For the text-containing cell, return its midpoint in (x, y) coordinate format. 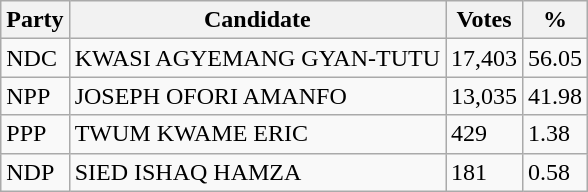
KWASI AGYEMANG GYAN-TUTU (257, 58)
181 (484, 172)
Votes (484, 20)
JOSEPH OFORI AMANFO (257, 96)
41.98 (556, 96)
SIED ISHAQ HAMZA (257, 172)
17,403 (484, 58)
TWUM KWAME ERIC (257, 134)
NDC (35, 58)
13,035 (484, 96)
PPP (35, 134)
429 (484, 134)
Party (35, 20)
56.05 (556, 58)
1.38 (556, 134)
Candidate (257, 20)
NPP (35, 96)
% (556, 20)
0.58 (556, 172)
NDP (35, 172)
